Find where the given text appears and provide that cell's center as (X, Y) coordinate. 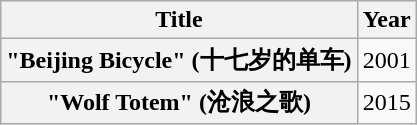
2015 (386, 102)
"Beijing Bicycle" (十七岁的单车) (179, 60)
Year (386, 20)
2001 (386, 60)
"Wolf Totem" (沧浪之歌) (179, 102)
Title (179, 20)
